Scan for the cell matching the given text and deliver its [X, Y] coordinate at center. 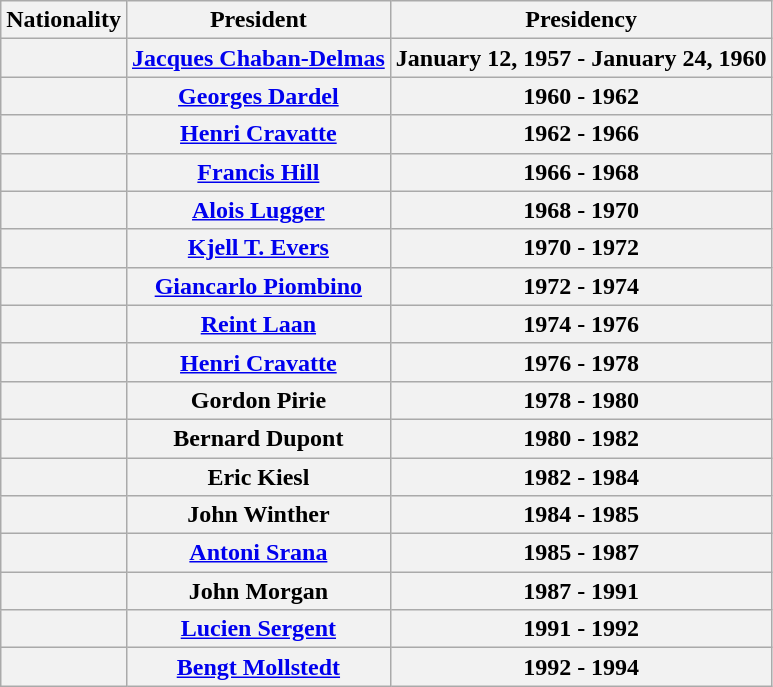
Giancarlo Piombino [258, 286]
Bernard Dupont [258, 438]
President [258, 20]
1987 - 1991 [581, 591]
Kjell T. Evers [258, 248]
1976 - 1978 [581, 362]
Eric Kiesl [258, 477]
Georges Dardel [258, 96]
1991 - 1992 [581, 629]
Reint Laan [258, 324]
Gordon Pirie [258, 400]
1966 - 1968 [581, 172]
1985 - 1987 [581, 553]
Bengt Mollstedt [258, 667]
1992 - 1994 [581, 667]
Presidency [581, 20]
1960 - 1962 [581, 96]
Antoni Srana [258, 553]
Lucien Sergent [258, 629]
1982 - 1984 [581, 477]
John Morgan [258, 591]
1980 - 1982 [581, 438]
1972 - 1974 [581, 286]
January 12, 1957 - January 24, 1960 [581, 58]
Francis Hill [258, 172]
1978 - 1980 [581, 400]
Nationality [64, 20]
1962 - 1966 [581, 134]
1984 - 1985 [581, 515]
1968 - 1970 [581, 210]
Alois Lugger [258, 210]
1974 - 1976 [581, 324]
Jacques Chaban-Delmas [258, 58]
1970 - 1972 [581, 248]
John Winther [258, 515]
